Scan for the cell matching the given text and deliver its (x, y) coordinate at center. 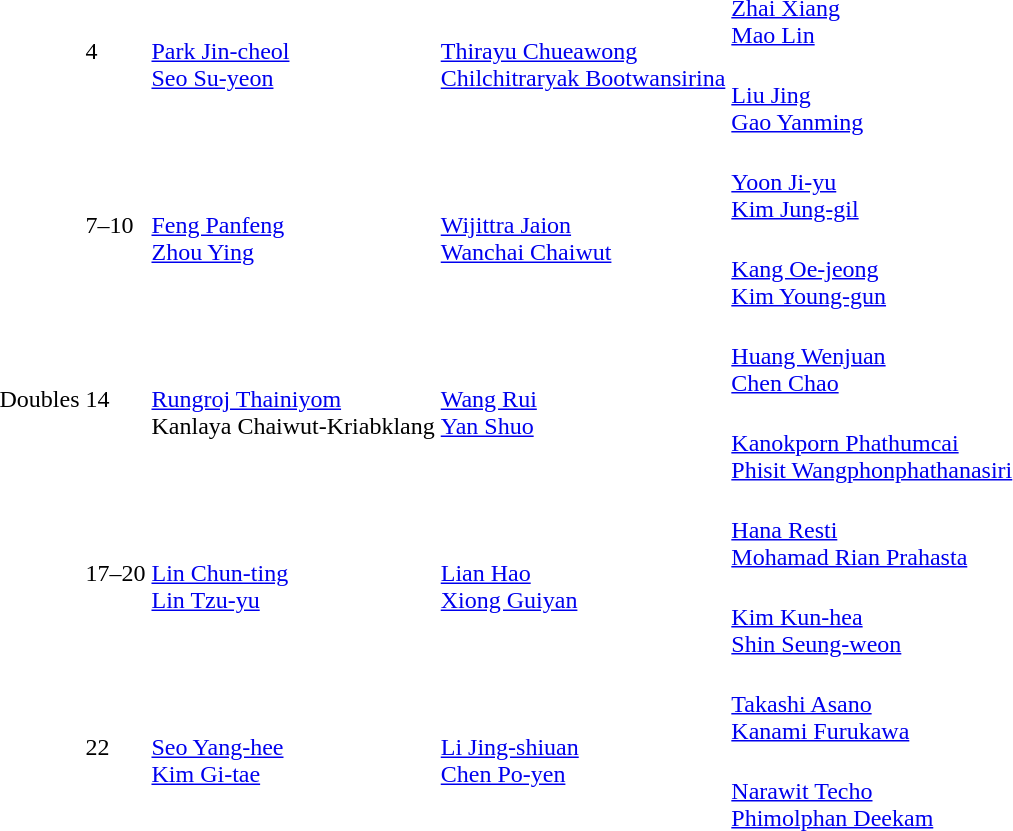
Wijittra JaionWanchai Chaiwut (583, 226)
Wang RuiYan Shuo (583, 400)
Feng PanfengZhou Ying (293, 226)
Lin Chun-tingLin Tzu-yu (293, 574)
Rungroj ThainiyomKanlaya Chaiwut-Kriabklang (293, 400)
7–10 (116, 226)
Lian HaoXiong Guiyan (583, 574)
17–20 (116, 574)
14 (116, 400)
